Scan for the cell matching the given text and deliver its [x, y] coordinate at center. 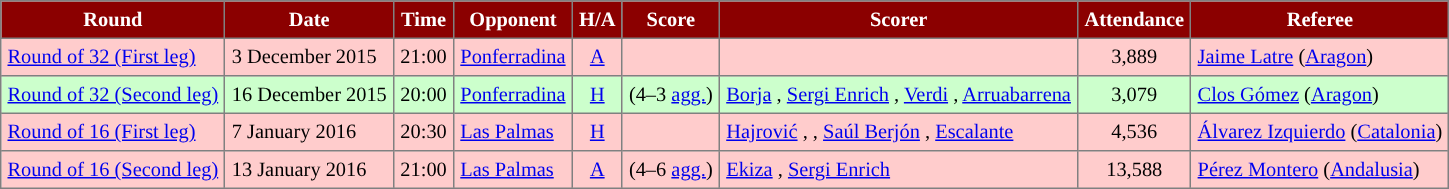
Hajrović , , Saúl Berjón , Escalante [898, 132]
3,889 [1134, 57]
Round of 16 (First leg) [113, 132]
Round of 32 (First leg) [113, 57]
16 December 2015 [310, 95]
20:00 [424, 95]
Attendance [1134, 20]
H/A [597, 20]
Pérez Montero (Andalusia) [1320, 170]
7 January 2016 [310, 132]
3 December 2015 [310, 57]
20:30 [424, 132]
Round of 16 (Second leg) [113, 170]
Ekiza , Sergi Enrich [898, 170]
Borja , Sergi Enrich , Verdi , Arruabarrena [898, 95]
(4–3 agg.) [670, 95]
(4–6 agg.) [670, 170]
Score [670, 20]
13 January 2016 [310, 170]
Referee [1320, 20]
Round [113, 20]
3,079 [1134, 95]
Jaime Latre (Aragon) [1320, 57]
Clos Gómez (Aragon) [1320, 95]
Opponent [514, 20]
4,536 [1134, 132]
Date [310, 20]
Time [424, 20]
Álvarez Izquierdo (Catalonia) [1320, 132]
Round of 32 (Second leg) [113, 95]
Scorer [898, 20]
13,588 [1134, 170]
